Search for the cell housing the specified text and yield its (x, y) center coordinate. 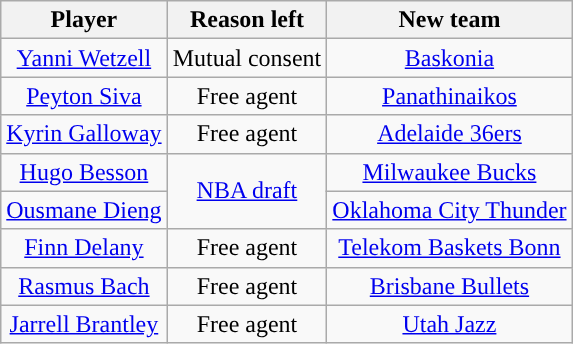
Jarrell Brantley (84, 324)
Milwaukee Bucks (450, 172)
Mutual consent (247, 58)
Oklahoma City Thunder (450, 210)
Baskonia (450, 58)
NBA draft (247, 191)
Reason left (247, 20)
Adelaide 36ers (450, 134)
Finn Delany (84, 248)
Yanni Wetzell (84, 58)
Utah Jazz (450, 324)
Kyrin Galloway (84, 134)
Telekom Baskets Bonn (450, 248)
New team (450, 20)
Panathinaikos (450, 96)
Hugo Besson (84, 172)
Ousmane Dieng (84, 210)
Player (84, 20)
Brisbane Bullets (450, 286)
Peyton Siva (84, 96)
Rasmus Bach (84, 286)
